Pinpoint the cell where the given text exists, returning its [x, y] midpoint coordinate. 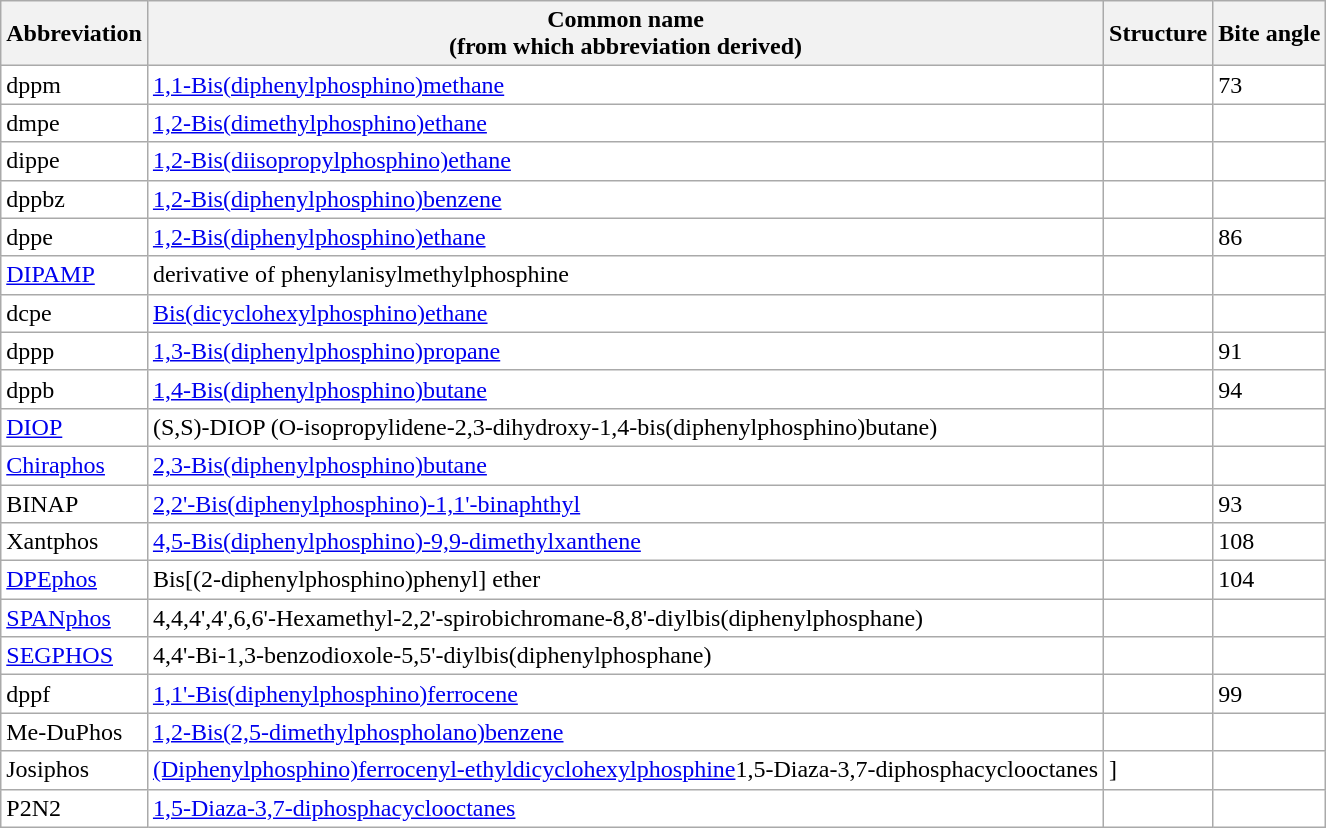
] [1158, 770]
104 [1270, 580]
1,2-Bis(2,5-dimethylphospholano)benzene [625, 732]
dppp [74, 351]
dmpe [74, 123]
Common name(from which abbreviation derived) [625, 34]
1,1'-Bis(diphenylphosphino)ferrocene [625, 694]
DIPAMP [74, 275]
dppf [74, 694]
P2N2 [74, 808]
Structure [1158, 34]
1,3-Bis(diphenylphosphino)propane [625, 351]
derivative of phenylanisylmethylphosphine [625, 275]
Abbreviation [74, 34]
4,4,4',4',6,6'-Hexamethyl-2,2'-spirobichromane-8,8'-diylbis(diphenylphosphane) [625, 618]
1,5-Diaza-3,7-diphosphacyclooctanes [625, 808]
(Diphenylphosphino)ferrocenyl-ethyldicyclohexylphosphine1,5-Diaza-3,7-diphosphacyclooctanes [625, 770]
73 [1270, 85]
1,4-Bis(diphenylphosphino)butane [625, 389]
Josiphos [74, 770]
dppb [74, 389]
DIOP [74, 427]
Xantphos [74, 542]
86 [1270, 237]
1,1-Bis(diphenylphosphino)methane [625, 85]
dippe [74, 161]
94 [1270, 389]
Bis[(2-diphenylphosphino)phenyl] ether [625, 580]
Bis(dicyclohexylphosphino)ethane [625, 313]
dppe [74, 237]
dppm [74, 85]
Me-DuPhos [74, 732]
4,5-Bis(diphenylphosphino)-9,9-dimethylxanthene [625, 542]
93 [1270, 503]
91 [1270, 351]
(S,S)-DIOP (O-isopropylidene-2,3-dihydroxy-1,4-bis(diphenylphosphino)butane) [625, 427]
1,2-Bis(diisopropylphosphino)ethane [625, 161]
4,4'-Bi-1,3-benzodioxole-5,5'-diylbis(diphenylphosphane) [625, 656]
SPANphos [74, 618]
Bite angle [1270, 34]
dppbz [74, 199]
dcpe [74, 313]
99 [1270, 694]
DPEphos [74, 580]
2,2'-Bis(diphenylphosphino)-1,1'-binaphthyl [625, 503]
Chiraphos [74, 465]
1,2-Bis(dimethylphosphino)ethane [625, 123]
2,3-Bis(diphenylphosphino)butane [625, 465]
BINAP [74, 503]
1,2-Bis(diphenylphosphino)benzene [625, 199]
108 [1270, 542]
1,2-Bis(diphenylphosphino)ethane [625, 237]
SEGPHOS [74, 656]
